For the text-containing cell, return its midpoint in (x, y) coordinate format. 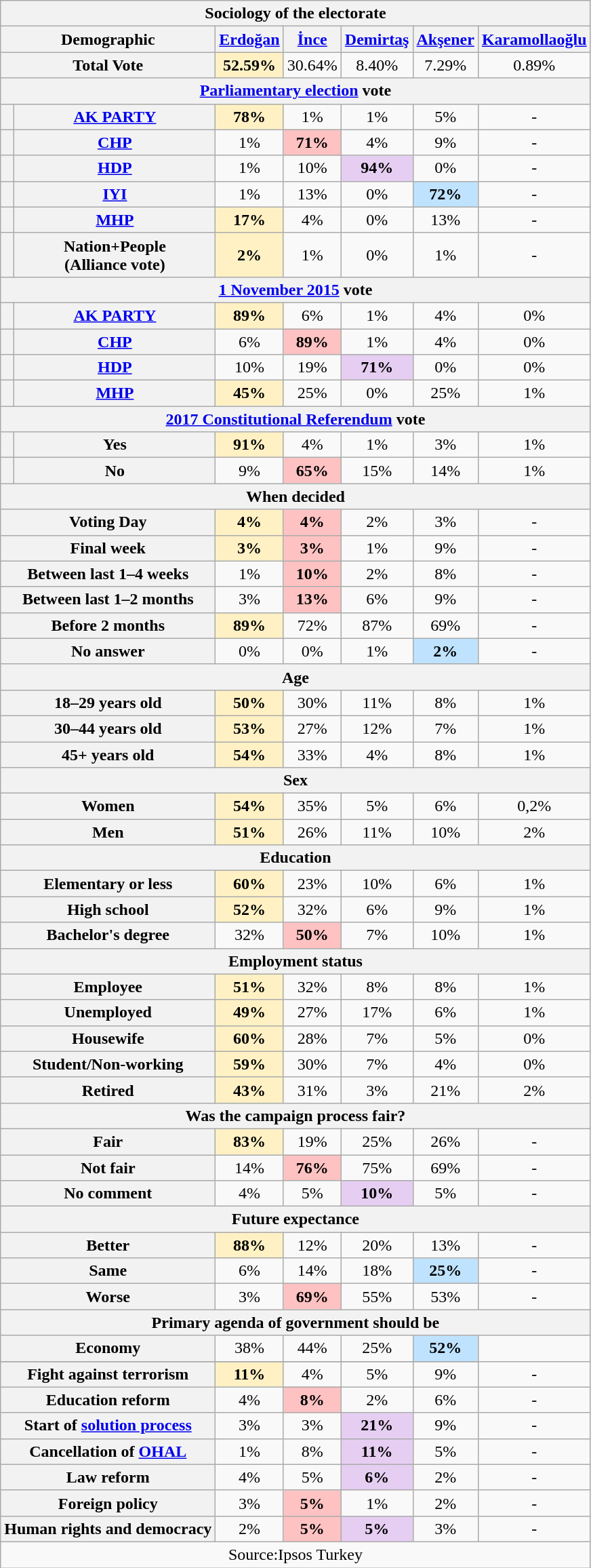
Total Vote (108, 65)
Men (108, 832)
Education reform (108, 1400)
Not fair (108, 1167)
Was the campaign process fair? (295, 1116)
Final week (108, 548)
Foreign policy (108, 1503)
Future expectance (295, 1219)
Fair (108, 1141)
18% (377, 1271)
49% (249, 1013)
1 November 2015 vote (295, 290)
0.89% (534, 65)
44% (312, 1348)
Sex (295, 781)
Worse (108, 1297)
Education (295, 858)
Between last 1–2 months (108, 600)
No (115, 471)
33% (312, 755)
Women (108, 806)
Source:Ipsos Turkey (295, 1554)
59% (249, 1064)
87% (377, 625)
Employee (108, 987)
2017 Constitutional Referendum vote (295, 419)
Between last 1–4 weeks (108, 574)
Fight against terrorism (108, 1374)
83% (249, 1141)
31% (312, 1090)
Erdoğan (249, 39)
55% (377, 1297)
Age (295, 677)
Cancellation of OHAL (108, 1451)
45+ years old (108, 755)
30.64% (312, 65)
İnce (312, 39)
Bachelor's degree (108, 935)
Employment status (295, 961)
Law reform (108, 1477)
88% (249, 1245)
Nation+People(Alliance vote) (115, 255)
Demirtaş (377, 39)
7.29% (445, 65)
23% (312, 884)
75% (377, 1167)
High school (108, 909)
Primary agenda of government should be (295, 1322)
Parliamentary election vote (295, 91)
Economy (108, 1348)
52.59% (249, 65)
Unemployed (108, 1013)
Yes (115, 445)
Demographic (108, 39)
Akşener (445, 39)
Start of solution process (108, 1426)
78% (249, 117)
15% (377, 471)
Human rights and democracy (108, 1529)
38% (249, 1348)
Student/Non-working (108, 1064)
Voting Day (108, 522)
65% (312, 471)
IYI (115, 194)
94% (377, 168)
30–44 years old (108, 728)
8.40% (377, 65)
45% (249, 393)
Sociology of the electorate (295, 14)
0,2% (534, 806)
Before 2 months (108, 625)
28% (312, 1038)
Same (108, 1271)
Better (108, 1245)
18–29 years old (108, 703)
Retired (108, 1090)
35% (312, 806)
No answer (108, 651)
Elementary or less (108, 884)
43% (249, 1090)
Housewife (108, 1038)
91% (249, 445)
76% (312, 1167)
When decided (295, 496)
20% (377, 1245)
Karamollaoğlu (534, 39)
No comment (108, 1194)
